Extract the (X, Y) coordinate from the center of the cell holding the provided text.  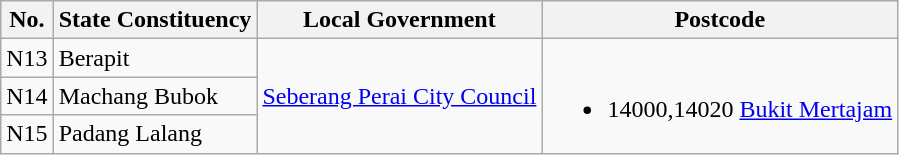
Padang Lalang (155, 134)
Seberang Perai City Council (400, 96)
Postcode (720, 20)
Machang Bubok (155, 96)
Local Government (400, 20)
No. (27, 20)
Berapit (155, 58)
14000,14020 Bukit Mertajam (720, 96)
N14 (27, 96)
N15 (27, 134)
State Constituency (155, 20)
N13 (27, 58)
